Determine the [x, y] coordinate at the center of the cell enclosing the given text.  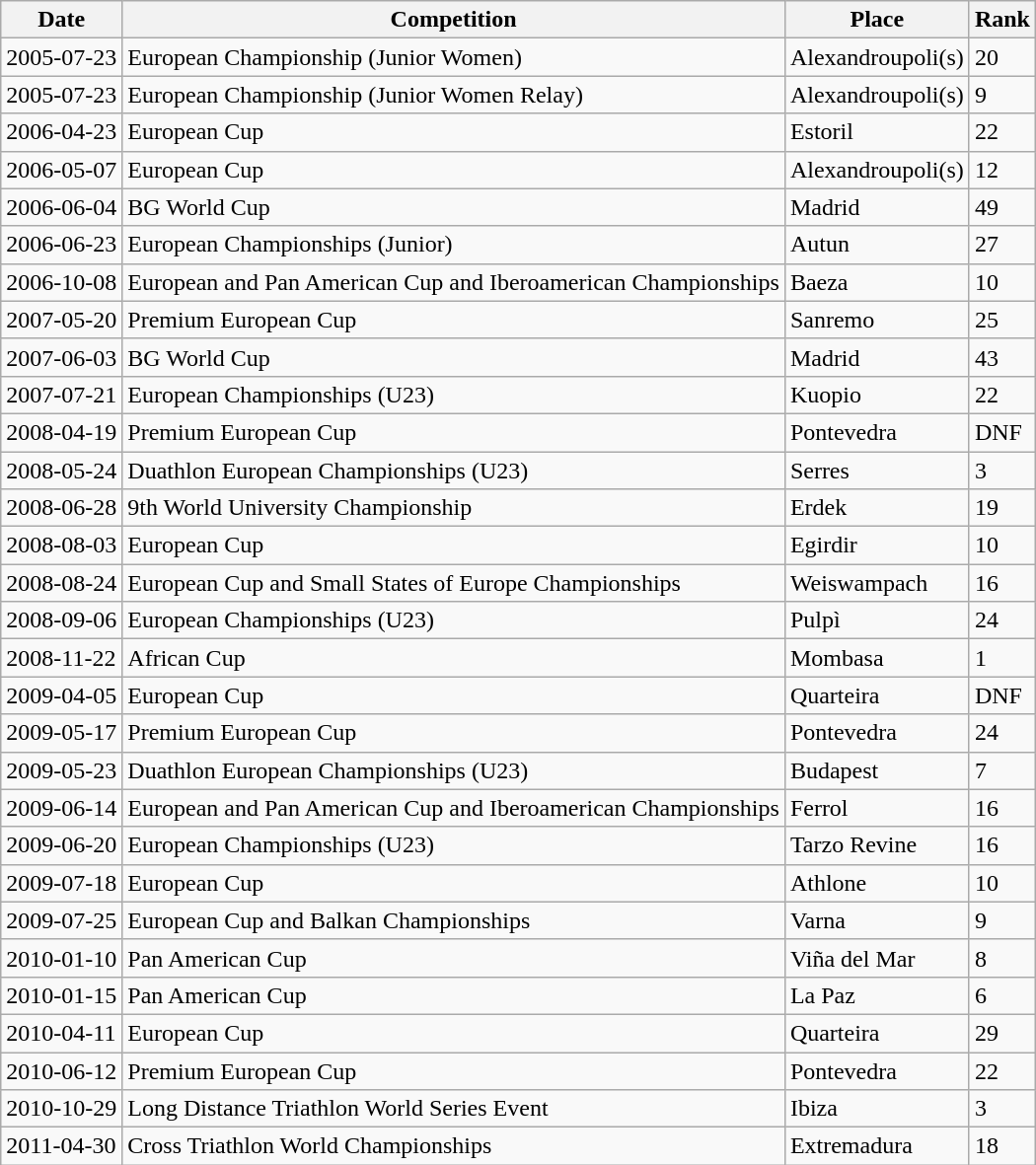
European Cup and Small States of Europe Championships [454, 583]
2006-04-23 [61, 132]
2008-08-03 [61, 546]
2006-06-23 [61, 245]
20 [1002, 57]
Baeza [876, 282]
Sanremo [876, 320]
49 [1002, 207]
7 [1002, 770]
2007-06-03 [61, 357]
Weiswampach [876, 583]
Budapest [876, 770]
2010-10-29 [61, 1109]
La Paz [876, 995]
Place [876, 20]
Ibiza [876, 1109]
2007-07-21 [61, 395]
2007-05-20 [61, 320]
2010-06-12 [61, 1070]
European Championships (Junior) [454, 245]
2006-10-08 [61, 282]
2009-06-20 [61, 845]
European Championship (Junior Women Relay) [454, 95]
European Cup and Balkan Championships [454, 920]
2008-11-22 [61, 658]
25 [1002, 320]
27 [1002, 245]
43 [1002, 357]
Long Distance Triathlon World Series Event [454, 1109]
19 [1002, 508]
2006-05-07 [61, 170]
2009-05-23 [61, 770]
Tarzo Revine [876, 845]
2010-01-10 [61, 958]
Cross Triathlon World Championships [454, 1146]
9th World University Championship [454, 508]
2009-05-17 [61, 733]
2009-07-25 [61, 920]
2010-04-11 [61, 1033]
2008-04-19 [61, 432]
Estoril [876, 132]
6 [1002, 995]
29 [1002, 1033]
Pulpì [876, 620]
Kuopio [876, 395]
Mombasa [876, 658]
2008-06-28 [61, 508]
2011-04-30 [61, 1146]
Viña del Mar [876, 958]
1 [1002, 658]
Erdek [876, 508]
Athlone [876, 883]
2009-07-18 [61, 883]
8 [1002, 958]
12 [1002, 170]
Competition [454, 20]
Serres [876, 471]
African Cup [454, 658]
2008-05-24 [61, 471]
2008-09-06 [61, 620]
2010-01-15 [61, 995]
2008-08-24 [61, 583]
European Championship (Junior Women) [454, 57]
Egirdir [876, 546]
Autun [876, 245]
2006-06-04 [61, 207]
Varna [876, 920]
Date [61, 20]
2009-06-14 [61, 808]
Ferrol [876, 808]
Extremadura [876, 1146]
Rank [1002, 20]
18 [1002, 1146]
2009-04-05 [61, 695]
